Determine the [X, Y] coordinate at the center of the cell enclosing the given text.  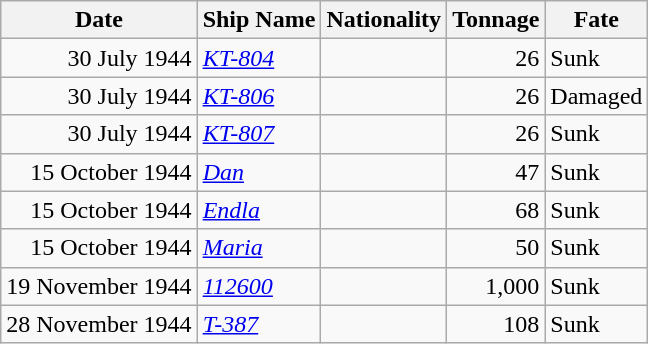
108 [496, 324]
Tonnage [496, 20]
Dan [259, 172]
47 [496, 172]
Nationality [384, 20]
KT-807 [259, 134]
19 November 1944 [99, 286]
28 November 1944 [99, 324]
Endla [259, 210]
50 [496, 248]
Fate [596, 20]
KT-804 [259, 58]
1,000 [496, 286]
Maria [259, 248]
KT-806 [259, 96]
68 [496, 210]
Ship Name [259, 20]
Damaged [596, 96]
T-387 [259, 324]
112600 [259, 286]
Date [99, 20]
